Return [x, y] of the center of cell containing provided text 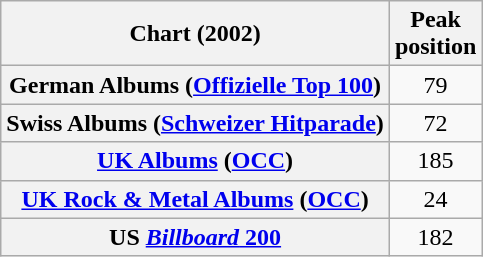
185 [435, 161]
German Albums (Offizielle Top 100) [196, 85]
Chart (2002) [196, 34]
79 [435, 85]
24 [435, 199]
182 [435, 237]
US Billboard 200 [196, 237]
UK Rock & Metal Albums (OCC) [196, 199]
Swiss Albums (Schweizer Hitparade) [196, 123]
UK Albums (OCC) [196, 161]
Peakposition [435, 34]
72 [435, 123]
